Identify which cell holds the provided text, then report its [X, Y] central coordinate. 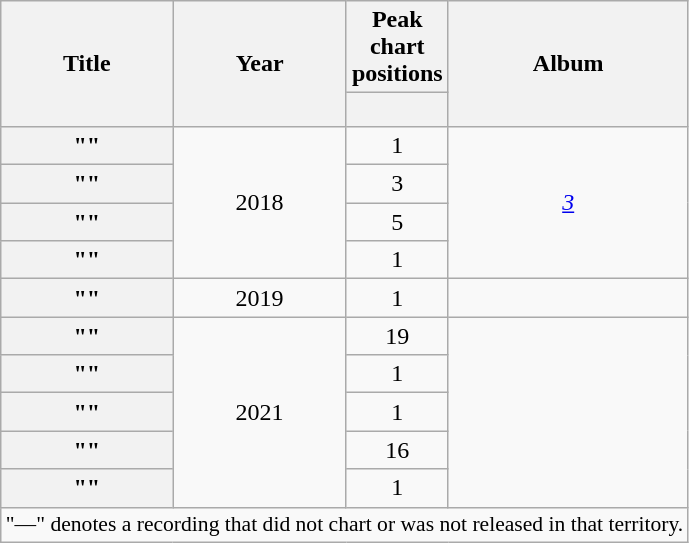
Peakchartpositions [397, 47]
2018 [260, 202]
Year [260, 64]
16 [397, 450]
"—" denotes a recording that did not chart or was not released in that territory. [345, 525]
2021 [260, 412]
5 [397, 222]
19 [397, 336]
Album [568, 64]
Title [87, 64]
2019 [260, 298]
